Output the (x, y) coordinate of the center of the cell containing the given text.  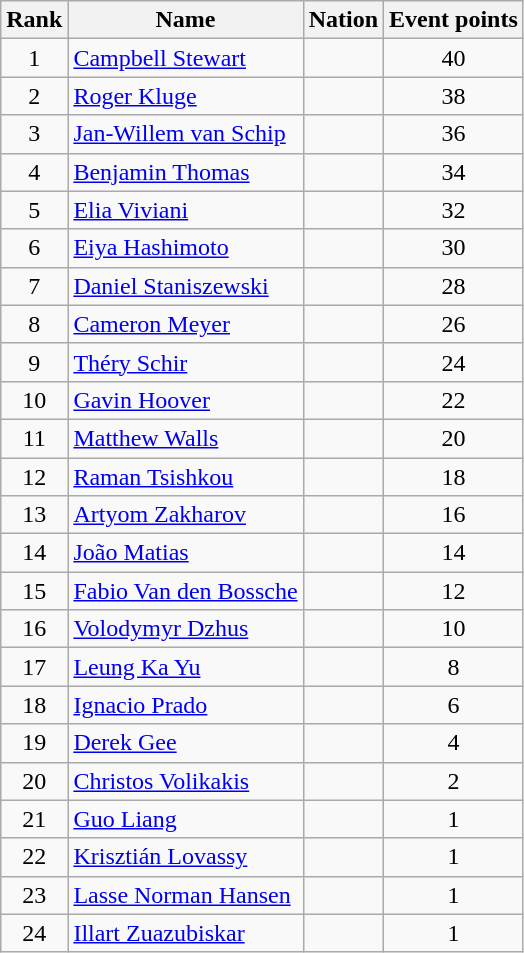
Leung Ka Yu (186, 667)
40 (454, 58)
Daniel Staniszewski (186, 286)
Rank (34, 20)
19 (34, 743)
Jan-Willem van Schip (186, 134)
13 (34, 515)
Gavin Hoover (186, 400)
11 (34, 438)
Name (186, 20)
17 (34, 667)
Event points (454, 20)
Roger Kluge (186, 96)
7 (34, 286)
Elia Viviani (186, 210)
Christos Volikakis (186, 781)
Raman Tsishkou (186, 477)
Artyom Zakharov (186, 515)
Théry Schir (186, 362)
Derek Gee (186, 743)
32 (454, 210)
Benjamin Thomas (186, 172)
Volodymyr Dzhus (186, 629)
34 (454, 172)
23 (34, 895)
15 (34, 591)
Campbell Stewart (186, 58)
Cameron Meyer (186, 324)
5 (34, 210)
38 (454, 96)
Guo Liang (186, 819)
Krisztián Lovassy (186, 857)
Matthew Walls (186, 438)
Fabio Van den Bossche (186, 591)
Illart Zuazubiskar (186, 933)
9 (34, 362)
Ignacio Prado (186, 705)
João Matias (186, 553)
30 (454, 248)
Eiya Hashimoto (186, 248)
Lasse Norman Hansen (186, 895)
36 (454, 134)
Nation (343, 20)
28 (454, 286)
3 (34, 134)
26 (454, 324)
21 (34, 819)
